Locate the cell with the specified text and output its [X, Y] center coordinate. 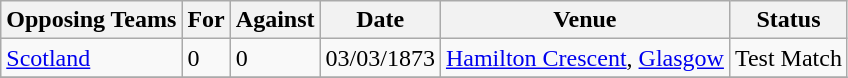
Date [380, 20]
Status [788, 20]
Opposing Teams [92, 20]
Hamilton Crescent, Glasgow [584, 58]
Test Match [788, 58]
Scotland [92, 58]
For [206, 20]
Against [275, 20]
03/03/1873 [380, 58]
Venue [584, 20]
